Provide the [X, Y] coordinate of the cell's center where the given text is located.  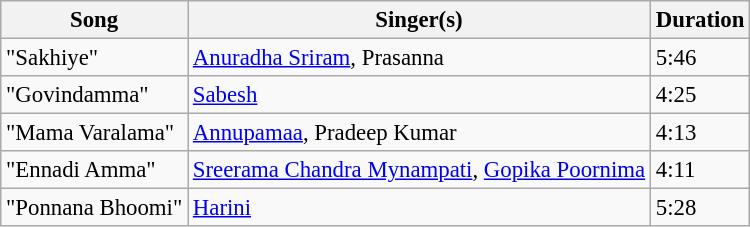
"Govindamma" [94, 95]
5:46 [700, 58]
4:11 [700, 170]
"Ponnana Bhoomi" [94, 208]
Singer(s) [420, 20]
Sabesh [420, 95]
"Sakhiye" [94, 58]
Anuradha Sriram, Prasanna [420, 58]
Sreerama Chandra Mynampati, Gopika Poornima [420, 170]
Harini [420, 208]
Annupamaa, Pradeep Kumar [420, 133]
"Mama Varalama" [94, 133]
4:13 [700, 133]
Song [94, 20]
5:28 [700, 208]
Duration [700, 20]
"Ennadi Amma" [94, 170]
4:25 [700, 95]
